Extract the [x, y] coordinate from the center of the cell holding the provided text.  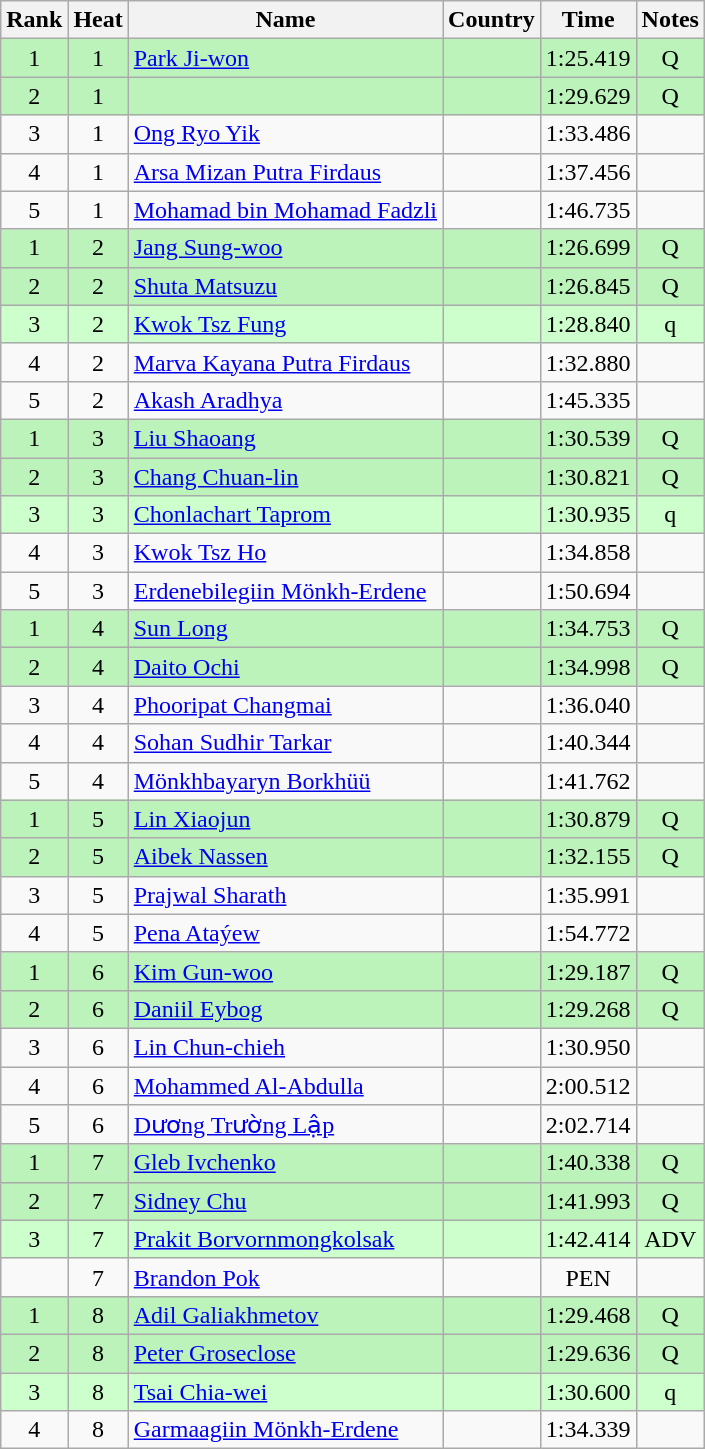
1:46.735 [588, 210]
Mohamad bin Mohamad Fadzli [285, 210]
1:41.993 [588, 1201]
Time [588, 20]
1:54.772 [588, 933]
Notes [670, 20]
1:37.456 [588, 172]
2:02.714 [588, 1125]
1:42.414 [588, 1239]
Phooripat Changmai [285, 705]
Sidney Chu [285, 1201]
Kwok Tsz Ho [285, 553]
Mohammed Al-Abdulla [285, 1085]
1:34.858 [588, 553]
Sohan Sudhir Tarkar [285, 743]
Gleb Ivchenko [285, 1163]
Name [285, 20]
1:30.600 [588, 1391]
Park Ji-won [285, 58]
Tsai Chia-wei [285, 1391]
Akash Aradhya [285, 400]
Ong Ryo Yik [285, 134]
1:28.840 [588, 324]
Heat [98, 20]
1:25.419 [588, 58]
1:26.699 [588, 248]
Erdenebilegiin Mönkh-Erdene [285, 591]
Liu Shaoang [285, 438]
1:45.335 [588, 400]
Jang Sung-woo [285, 248]
Garmaagiin Mönkh-Erdene [285, 1430]
ADV [670, 1239]
1:26.845 [588, 286]
Dương Trường Lập [285, 1125]
Chang Chuan-lin [285, 477]
Chonlachart Taprom [285, 515]
Lin Chun-chieh [285, 1047]
Sun Long [285, 629]
1:32.880 [588, 362]
1:30.935 [588, 515]
Daito Ochi [285, 667]
1:35.991 [588, 895]
1:40.338 [588, 1163]
1:29.636 [588, 1353]
Daniil Eybog [285, 1009]
Adil Galiakhmetov [285, 1315]
1:29.468 [588, 1315]
Country [492, 20]
Arsa Mizan Putra Firdaus [285, 172]
Prakit Borvornmongkolsak [285, 1239]
2:00.512 [588, 1085]
1:34.339 [588, 1430]
1:30.950 [588, 1047]
1:29.268 [588, 1009]
Kwok Tsz Fung [285, 324]
Lin Xiaojun [285, 819]
1:30.539 [588, 438]
Aibek Nassen [285, 857]
1:41.762 [588, 781]
1:34.998 [588, 667]
1:50.694 [588, 591]
Peter Groseclose [285, 1353]
Rank [34, 20]
Shuta Matsuzu [285, 286]
Pena Ataýew [285, 933]
1:33.486 [588, 134]
Marva Kayana Putra Firdaus [285, 362]
Prajwal Sharath [285, 895]
Mönkhbayaryn Borkhüü [285, 781]
1:29.629 [588, 96]
1:32.155 [588, 857]
1:40.344 [588, 743]
1:30.821 [588, 477]
1:34.753 [588, 629]
1:36.040 [588, 705]
PEN [588, 1277]
Brandon Pok [285, 1277]
Kim Gun-woo [285, 971]
1:30.879 [588, 819]
1:29.187 [588, 971]
